From the cell containing the given text, extract its center point as (X, Y) coordinate. 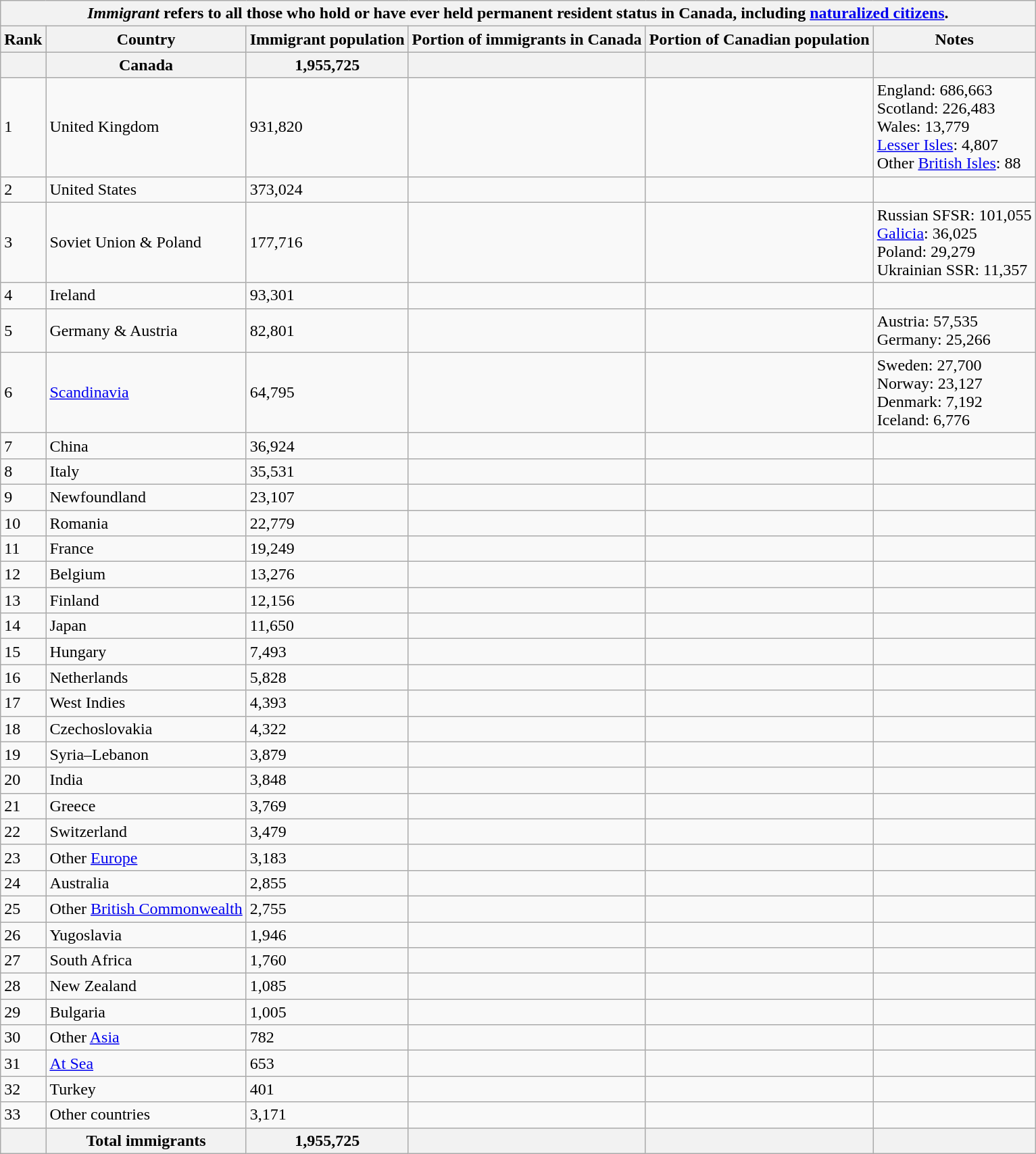
12,156 (327, 600)
23,107 (327, 497)
17 (23, 703)
Other Europe (146, 857)
Turkey (146, 1089)
2,855 (327, 883)
11,650 (327, 626)
21 (23, 806)
Other Asia (146, 1038)
5 (23, 330)
653 (327, 1063)
3,879 (327, 754)
Canada (146, 65)
4,393 (327, 703)
13,276 (327, 575)
Ireland (146, 295)
Immigrant refers to all those who hold or have ever held permanent resident status in Canada, including naturalized citizens. (518, 14)
1,085 (327, 986)
15 (23, 652)
31 (23, 1063)
New Zealand (146, 986)
1,005 (327, 1012)
Belgium (146, 575)
12 (23, 575)
Netherlands (146, 677)
35,531 (327, 471)
Scandinavia (146, 392)
South Africa (146, 961)
Portion of Canadian population (760, 39)
3,183 (327, 857)
3,171 (327, 1115)
16 (23, 677)
23 (23, 857)
10 (23, 523)
3,769 (327, 806)
29 (23, 1012)
Sweden: 27,700Norway: 23,127Denmark: 7,192Iceland: 6,776 (954, 392)
177,716 (327, 242)
England: 686,663Scotland: 226,483Wales: 13,779Lesser Isles: 4,807Other British Isles: 88 (954, 127)
1,946 (327, 935)
22 (23, 832)
26 (23, 935)
931,820 (327, 127)
27 (23, 961)
25 (23, 909)
India (146, 780)
782 (327, 1038)
7 (23, 446)
Notes (954, 39)
Romania (146, 523)
32 (23, 1089)
Austria: 57,535Germany: 25,266 (954, 330)
19 (23, 754)
28 (23, 986)
22,779 (327, 523)
Hungary (146, 652)
33 (23, 1115)
Other countries (146, 1115)
6 (23, 392)
Soviet Union & Poland (146, 242)
30 (23, 1038)
1 (23, 127)
401 (327, 1089)
France (146, 549)
1,760 (327, 961)
Switzerland (146, 832)
Finland (146, 600)
Germany & Austria (146, 330)
Czechoslovakia (146, 729)
Rank (23, 39)
8 (23, 471)
19,249 (327, 549)
3,848 (327, 780)
5,828 (327, 677)
Australia (146, 883)
36,924 (327, 446)
24 (23, 883)
Total immigrants (146, 1140)
13 (23, 600)
China (146, 446)
2 (23, 189)
82,801 (327, 330)
United States (146, 189)
3 (23, 242)
West Indies (146, 703)
11 (23, 549)
Portion of immigrants in Canada (527, 39)
Yugoslavia (146, 935)
373,024 (327, 189)
Italy (146, 471)
Immigrant population (327, 39)
2,755 (327, 909)
4,322 (327, 729)
14 (23, 626)
Japan (146, 626)
4 (23, 295)
Bulgaria (146, 1012)
Syria–Lebanon (146, 754)
93,301 (327, 295)
Russian SFSR: 101,055Galicia: 36,025Poland: 29,279Ukrainian SSR: 11,357 (954, 242)
3,479 (327, 832)
7,493 (327, 652)
Newfoundland (146, 497)
18 (23, 729)
At Sea (146, 1063)
Other British Commonwealth (146, 909)
Greece (146, 806)
20 (23, 780)
Country (146, 39)
United Kingdom (146, 127)
64,795 (327, 392)
9 (23, 497)
